Pinpoint the cell where the given text exists, returning its (x, y) midpoint coordinate. 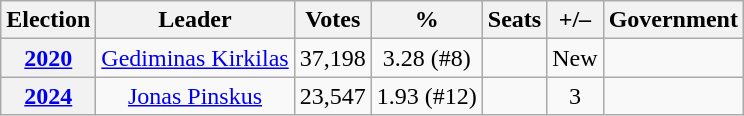
2020 (48, 58)
New (575, 58)
3.28 (#8) (426, 58)
Gediminas Kirkilas (195, 58)
Votes (332, 20)
Jonas Pinskus (195, 96)
37,198 (332, 58)
Government (673, 20)
Seats (514, 20)
23,547 (332, 96)
1.93 (#12) (426, 96)
Election (48, 20)
2024 (48, 96)
+/– (575, 20)
Leader (195, 20)
% (426, 20)
3 (575, 96)
